Pinpoint the cell where the given text exists, returning its [X, Y] midpoint coordinate. 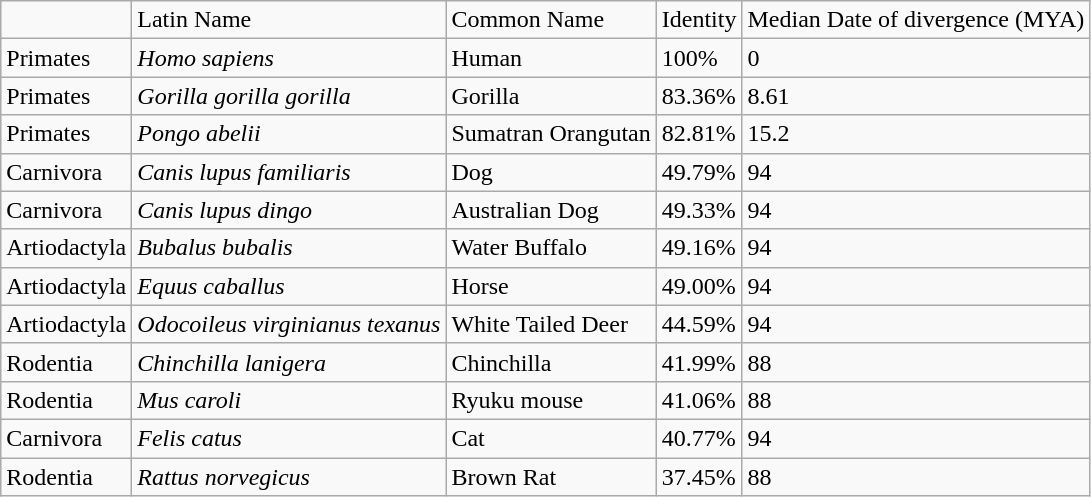
0 [916, 58]
83.36% [699, 96]
100% [699, 58]
Odocoileus virginianus texanus [289, 324]
Chinchilla [551, 362]
Latin Name [289, 20]
49.79% [699, 172]
Cat [551, 438]
Median Date of divergence (MYA) [916, 20]
Gorilla [551, 96]
40.77% [699, 438]
44.59% [699, 324]
49.00% [699, 286]
Common Name [551, 20]
8.61 [916, 96]
Canis lupus dingo [289, 210]
Chinchilla lanigera [289, 362]
Felis catus [289, 438]
Human [551, 58]
Pongo abelii [289, 134]
Homo sapiens [289, 58]
Gorilla gorilla gorilla [289, 96]
Ryuku mouse [551, 400]
82.81% [699, 134]
15.2 [916, 134]
Identity [699, 20]
Rattus norvegicus [289, 477]
Bubalus bubalis [289, 248]
White Tailed Deer [551, 324]
Water Buffalo [551, 248]
Sumatran Orangutan [551, 134]
41.06% [699, 400]
49.33% [699, 210]
Canis lupus familiaris [289, 172]
Dog [551, 172]
Mus caroli [289, 400]
Horse [551, 286]
Australian Dog [551, 210]
41.99% [699, 362]
Brown Rat [551, 477]
49.16% [699, 248]
Equus caballus [289, 286]
37.45% [699, 477]
